Determine the [x, y] coordinate at the center of the cell enclosing the given text.  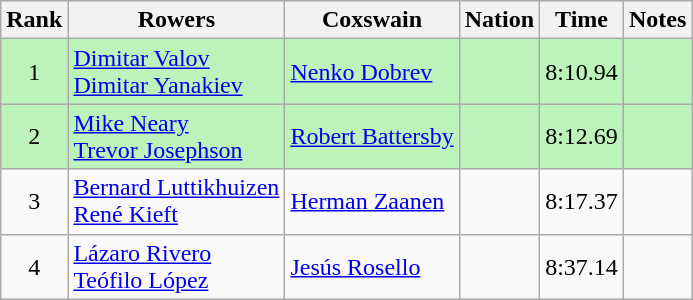
Dimitar ValovDimitar Yanakiev [176, 72]
Bernard LuttikhuizenRené Kieft [176, 202]
2 [34, 136]
Jesús Rosello [372, 266]
Notes [657, 20]
Rowers [176, 20]
Time [582, 20]
8:37.14 [582, 266]
Rank [34, 20]
8:10.94 [582, 72]
8:12.69 [582, 136]
4 [34, 266]
Robert Battersby [372, 136]
8:17.37 [582, 202]
3 [34, 202]
Nation [499, 20]
Mike NearyTrevor Josephson [176, 136]
Lázaro RiveroTeófilo López [176, 266]
1 [34, 72]
Nenko Dobrev [372, 72]
Coxswain [372, 20]
Herman Zaanen [372, 202]
